Return [x, y] of the center of cell containing provided text 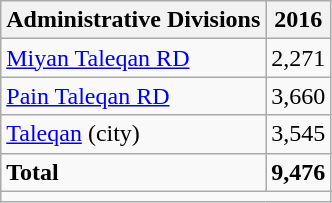
Administrative Divisions [134, 20]
2,271 [298, 58]
3,660 [298, 96]
Miyan Taleqan RD [134, 58]
2016 [298, 20]
9,476 [298, 172]
Pain Taleqan RD [134, 96]
3,545 [298, 134]
Total [134, 172]
Taleqan (city) [134, 134]
